Extract the (X, Y) coordinate from the center of the cell holding the provided text.  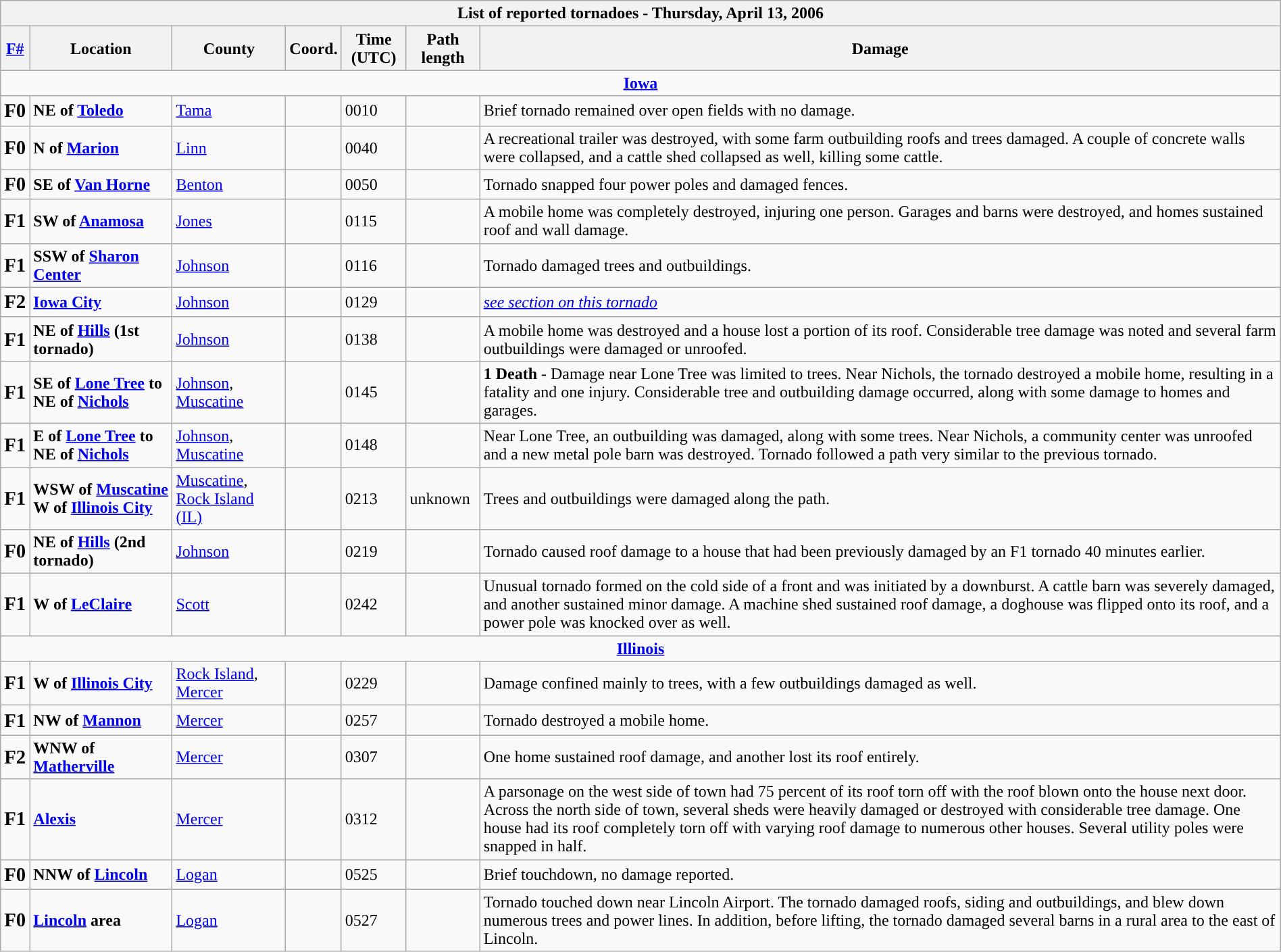
Iowa (640, 83)
Trees and outbuildings were damaged along the path. (880, 499)
Alexis (101, 819)
unknown (443, 499)
Scott (229, 605)
F# (15, 49)
0148 (374, 445)
Tama (229, 111)
0115 (374, 222)
SE of Lone Tree to NE of Nichols (101, 392)
0040 (374, 147)
Location (101, 49)
Jones (229, 222)
Illinois (640, 649)
0213 (374, 499)
N of Marion (101, 147)
Tornado destroyed a mobile home. (880, 720)
Tornado damaged trees and outbuildings. (880, 265)
SW of Anamosa (101, 222)
Damage (880, 49)
NE of Hills (1st tornado) (101, 339)
Rock Island, Mercer (229, 684)
Time (UTC) (374, 49)
0242 (374, 605)
0010 (374, 111)
0307 (374, 757)
0527 (374, 920)
List of reported tornadoes - Thursday, April 13, 2006 (640, 14)
NE of Toledo (101, 111)
W of LeClaire (101, 605)
0257 (374, 720)
SE of Van Horne (101, 184)
NNW of Lincoln (101, 874)
WNW of Matherville (101, 757)
0138 (374, 339)
WSW of Muscatine W of Illinois City (101, 499)
A mobile home was completely destroyed, injuring one person. Garages and barns were destroyed, and homes sustained roof and wall damage. (880, 222)
NE of Hills (2nd tornado) (101, 551)
0145 (374, 392)
0219 (374, 551)
0116 (374, 265)
Muscatine, Rock Island (IL) (229, 499)
0312 (374, 819)
0525 (374, 874)
County (229, 49)
SSW of Sharon Center (101, 265)
Linn (229, 147)
Coord. (313, 49)
Iowa City (101, 302)
Damage confined mainly to trees, with a few outbuildings damaged as well. (880, 684)
Lincoln area (101, 920)
W of Illinois City (101, 684)
Brief tornado remained over open fields with no damage. (880, 111)
Tornado caused roof damage to a house that had been previously damaged by an F1 tornado 40 minutes earlier. (880, 551)
0050 (374, 184)
Benton (229, 184)
One home sustained roof damage, and another lost its roof entirely. (880, 757)
Tornado snapped four power poles and damaged fences. (880, 184)
0129 (374, 302)
E of Lone Tree to NE of Nichols (101, 445)
0229 (374, 684)
NW of Mannon (101, 720)
see section on this tornado (880, 302)
Path length (443, 49)
Brief touchdown, no damage reported. (880, 874)
